Identify which cell holds the provided text, then report its (X, Y) central coordinate. 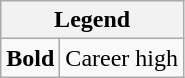
Legend (92, 20)
Bold (30, 58)
Career high (122, 58)
